Pinpoint the cell where the given text exists, returning its (X, Y) midpoint coordinate. 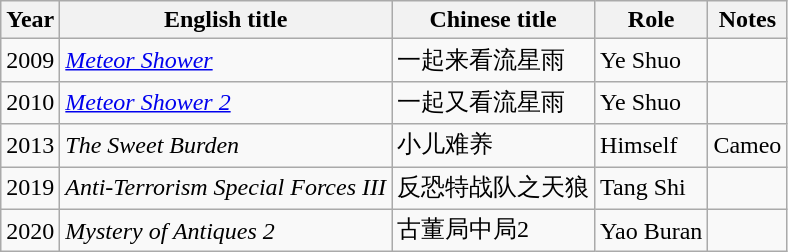
2013 (30, 146)
Role (652, 20)
Tang Shi (652, 188)
Himself (652, 146)
The Sweet Burden (226, 146)
Meteor Shower 2 (226, 102)
Chinese title (494, 20)
2010 (30, 102)
Meteor Shower (226, 60)
Notes (748, 20)
English title (226, 20)
Mystery of Antiques 2 (226, 230)
Cameo (748, 146)
Year (30, 20)
2009 (30, 60)
小儿难养 (494, 146)
2020 (30, 230)
2019 (30, 188)
古董局中局2 (494, 230)
一起又看流星雨 (494, 102)
反恐特战队之天狼 (494, 188)
一起来看流星雨 (494, 60)
Anti-Terrorism Special Forces III (226, 188)
Yao Buran (652, 230)
